Locate the cell with the specified text and output its [x, y] center coordinate. 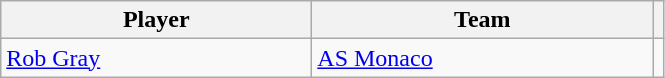
Rob Gray [156, 58]
Player [156, 20]
Team [482, 20]
AS Monaco [482, 58]
